Detect which cell encompasses the target text, then output its (x, y) center coordinate. 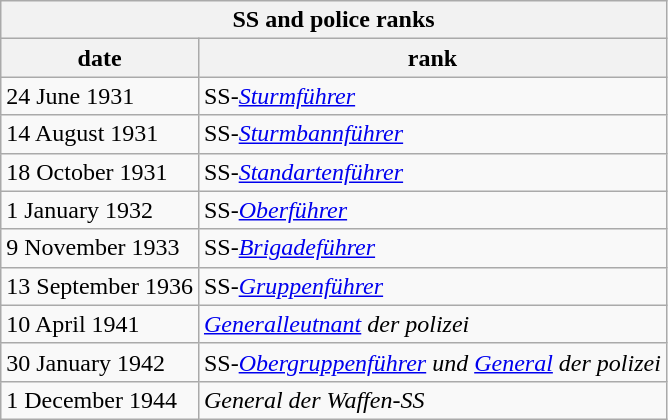
1 December 1944 (100, 400)
SS and police ranks (334, 20)
1 January 1932 (100, 210)
SS-Oberführer (432, 210)
SS-Gruppenführer (432, 286)
10 April 1941 (100, 324)
14 August 1931 (100, 134)
18 October 1931 (100, 172)
SS-Standartenführer (432, 172)
30 January 1942 (100, 362)
SS-Brigadeführer (432, 248)
SS-Obergruppenführer und General der polizei (432, 362)
SS-Sturmführer (432, 96)
13 September 1936 (100, 286)
Generalleutnant der polizei (432, 324)
General der Waffen-SS (432, 400)
SS-Sturmbannführer (432, 134)
date (100, 58)
rank (432, 58)
9 November 1933 (100, 248)
24 June 1931 (100, 96)
